Output the (X, Y) coordinate of the center of the cell containing the given text.  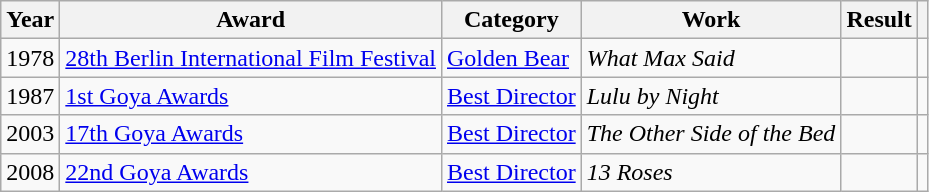
Lulu by Night (711, 96)
Award (251, 20)
13 Roses (711, 172)
Year (30, 20)
Result (879, 20)
1st Goya Awards (251, 96)
Work (711, 20)
1978 (30, 58)
What Max Said (711, 58)
Category (511, 20)
1987 (30, 96)
2003 (30, 134)
2008 (30, 172)
17th Goya Awards (251, 134)
22nd Goya Awards (251, 172)
28th Berlin International Film Festival (251, 58)
Golden Bear (511, 58)
The Other Side of the Bed (711, 134)
